Return (X, Y) of the center of cell containing provided text 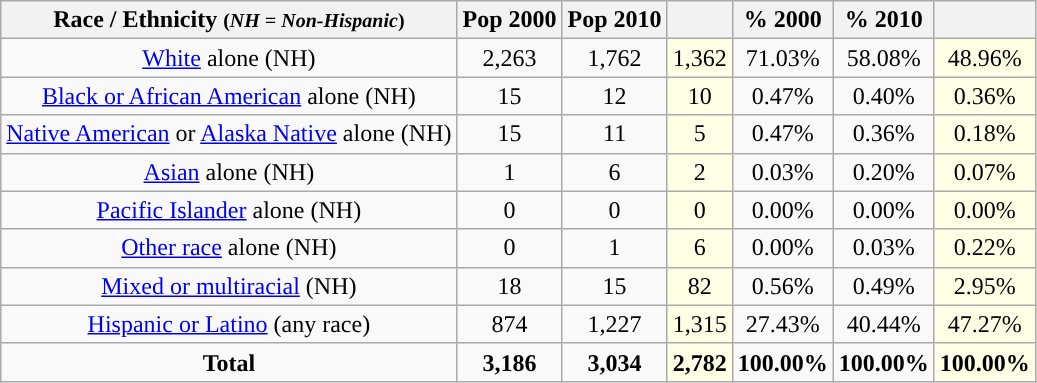
1,762 (614, 58)
3,034 (614, 362)
874 (510, 324)
18 (510, 286)
Pop 2000 (510, 20)
0.56% (782, 286)
Black or African American alone (NH) (229, 96)
2 (700, 172)
2.95% (984, 286)
0.07% (984, 172)
0.49% (884, 286)
27.43% (782, 324)
Native American or Alaska Native alone (NH) (229, 134)
11 (614, 134)
Pacific Islander alone (NH) (229, 210)
58.08% (884, 58)
0.40% (884, 96)
1,315 (700, 324)
82 (700, 286)
0.20% (884, 172)
47.27% (984, 324)
40.44% (884, 324)
Hispanic or Latino (any race) (229, 324)
White alone (NH) (229, 58)
10 (700, 96)
2,782 (700, 362)
1,362 (700, 58)
3,186 (510, 362)
Total (229, 362)
0.18% (984, 134)
Other race alone (NH) (229, 248)
Pop 2010 (614, 20)
Mixed or multiracial (NH) (229, 286)
% 2000 (782, 20)
Race / Ethnicity (NH = Non-Hispanic) (229, 20)
12 (614, 96)
Asian alone (NH) (229, 172)
0.22% (984, 248)
5 (700, 134)
2,263 (510, 58)
% 2010 (884, 20)
1,227 (614, 324)
71.03% (782, 58)
48.96% (984, 58)
